Return (x, y) of the center of cell containing provided text 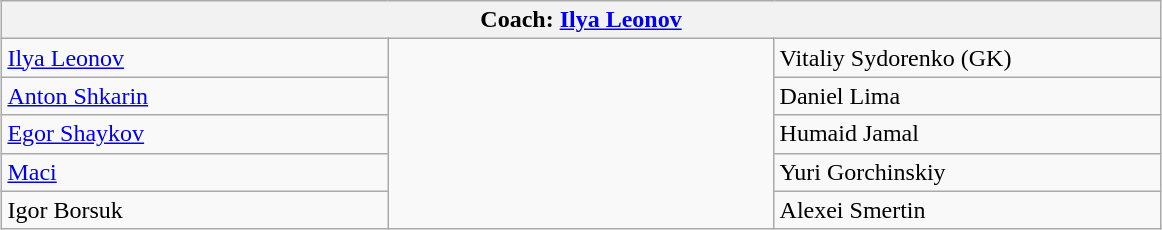
Igor Borsuk (195, 210)
Maci (195, 172)
Vitaliy Sydorenko (GK) (967, 58)
Ilya Leonov (195, 58)
Anton Shkarin (195, 96)
Egor Shaykov (195, 134)
Daniel Lima (967, 96)
Alexei Smertin (967, 210)
Yuri Gorchinskiy (967, 172)
Humaid Jamal (967, 134)
Coach: Ilya Leonov (581, 20)
